Search for the cell housing the specified text and yield its [x, y] center coordinate. 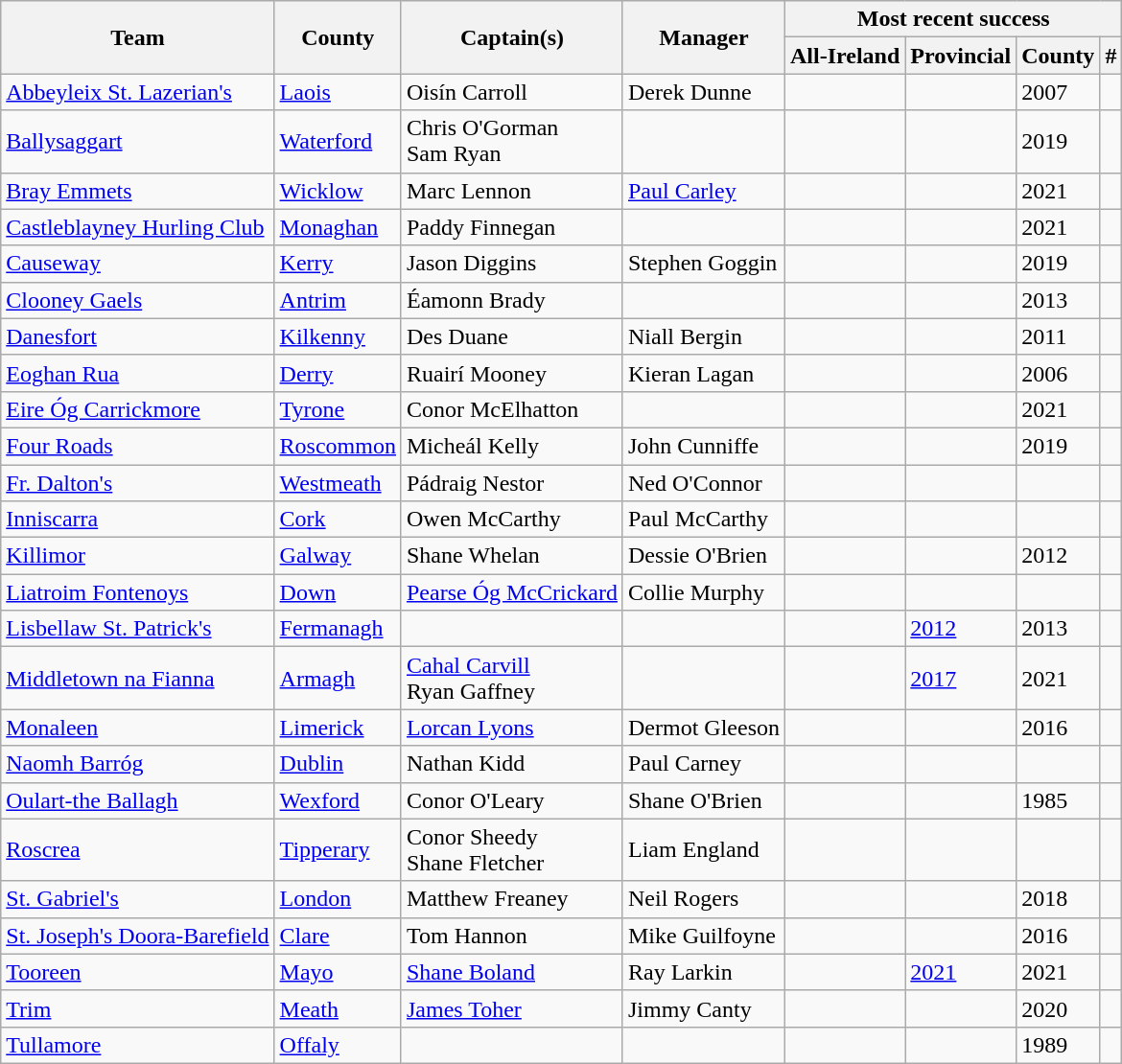
Wexford [338, 800]
2020 [1059, 1008]
2007 [1059, 92]
Kilkenny [338, 336]
Liam England [704, 849]
Naomh Barróg [138, 764]
Marc Lennon [512, 191]
Ray Larkin [704, 972]
Ned O'Connor [704, 482]
Shane O'Brien [704, 800]
Paddy Finnegan [512, 227]
Tipperary [338, 849]
Derek Dunne [704, 92]
Causeway [138, 264]
Derry [338, 373]
Des Duane [512, 336]
Pearse Óg McCrickard [512, 592]
1989 [1059, 1045]
Eoghan Rua [138, 373]
Kerry [338, 264]
Cahal CarvillRyan Gaffney [512, 679]
Dessie O'Brien [704, 556]
# [1110, 56]
Most recent success [953, 19]
Waterford [338, 142]
Team [138, 37]
Fermanagh [338, 629]
Neil Rogers [704, 899]
Jason Diggins [512, 264]
Oisín Carroll [512, 92]
2011 [1059, 336]
Tooreen [138, 972]
Pádraig Nestor [512, 482]
Mike Guilfoyne [704, 936]
Antrim [338, 300]
Castleblayney Hurling Club [138, 227]
Killimor [138, 556]
Bray Emmets [138, 191]
Trim [138, 1008]
Eire Óg Carrickmore [138, 409]
James Toher [512, 1008]
Niall Bergin [704, 336]
2017 [961, 679]
Dermot Gleeson [704, 728]
Captain(s) [512, 37]
Laois [338, 92]
Fr. Dalton's [138, 482]
Galway [338, 556]
Micheál Kelly [512, 446]
Dublin [338, 764]
Lorcan Lyons [512, 728]
Abbeyleix St. Lazerian's [138, 92]
Ruairí Mooney [512, 373]
Inniscarra [138, 520]
St. Joseph's Doora-Barefield [138, 936]
Shane Boland [512, 972]
Matthew Freaney [512, 899]
Éamonn Brady [512, 300]
Chris O'GormanSam Ryan [512, 142]
Meath [338, 1008]
Conor SheedyShane Fletcher [512, 849]
Roscrea [138, 849]
Manager [704, 37]
St. Gabriel's [138, 899]
Conor McElhatton [512, 409]
Stephen Goggin [704, 264]
2018 [1059, 899]
Ballysaggart [138, 142]
Paul McCarthy [704, 520]
Clooney Gaels [138, 300]
All-Ireland [846, 56]
Oulart-the Ballagh [138, 800]
Kieran Lagan [704, 373]
Four Roads [138, 446]
Armagh [338, 679]
Limerick [338, 728]
Westmeath [338, 482]
Cork [338, 520]
Provincial [961, 56]
Middletown na Fianna [138, 679]
Collie Murphy [704, 592]
London [338, 899]
Conor O'Leary [512, 800]
Danesfort [138, 336]
Liatroim Fontenoys [138, 592]
Roscommon [338, 446]
Shane Whelan [512, 556]
1985 [1059, 800]
Paul Carley [704, 191]
Tyrone [338, 409]
Nathan Kidd [512, 764]
Tom Hannon [512, 936]
Tullamore [138, 1045]
Lisbellaw St. Patrick's [138, 629]
Owen McCarthy [512, 520]
Monaleen [138, 728]
Mayo [338, 972]
Down [338, 592]
Wicklow [338, 191]
Monaghan [338, 227]
Jimmy Canty [704, 1008]
Offaly [338, 1045]
Clare [338, 936]
John Cunniffe [704, 446]
Paul Carney [704, 764]
2006 [1059, 373]
